Find where the given text appears and provide that cell's center as (X, Y) coordinate. 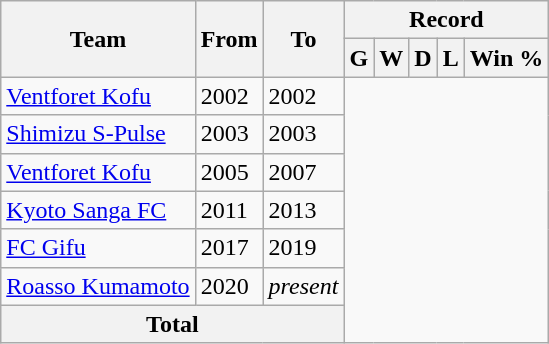
W (392, 58)
Roasso Kumamoto (98, 286)
Shimizu S-Pulse (98, 134)
From (229, 39)
Total (172, 324)
G (359, 58)
2005 (229, 172)
2013 (304, 210)
D (423, 58)
FC Gifu (98, 248)
Win % (506, 58)
2011 (229, 210)
Record (446, 20)
2017 (229, 248)
2020 (229, 286)
To (304, 39)
L (450, 58)
Kyoto Sanga FC (98, 210)
2007 (304, 172)
2019 (304, 248)
present (304, 286)
Team (98, 39)
